Return (X, Y) of the center of cell containing provided text 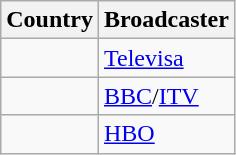
BBC/ITV (166, 96)
Country (50, 20)
HBO (166, 134)
Broadcaster (166, 20)
Televisa (166, 58)
